Return (X, Y) of the center of cell containing provided text 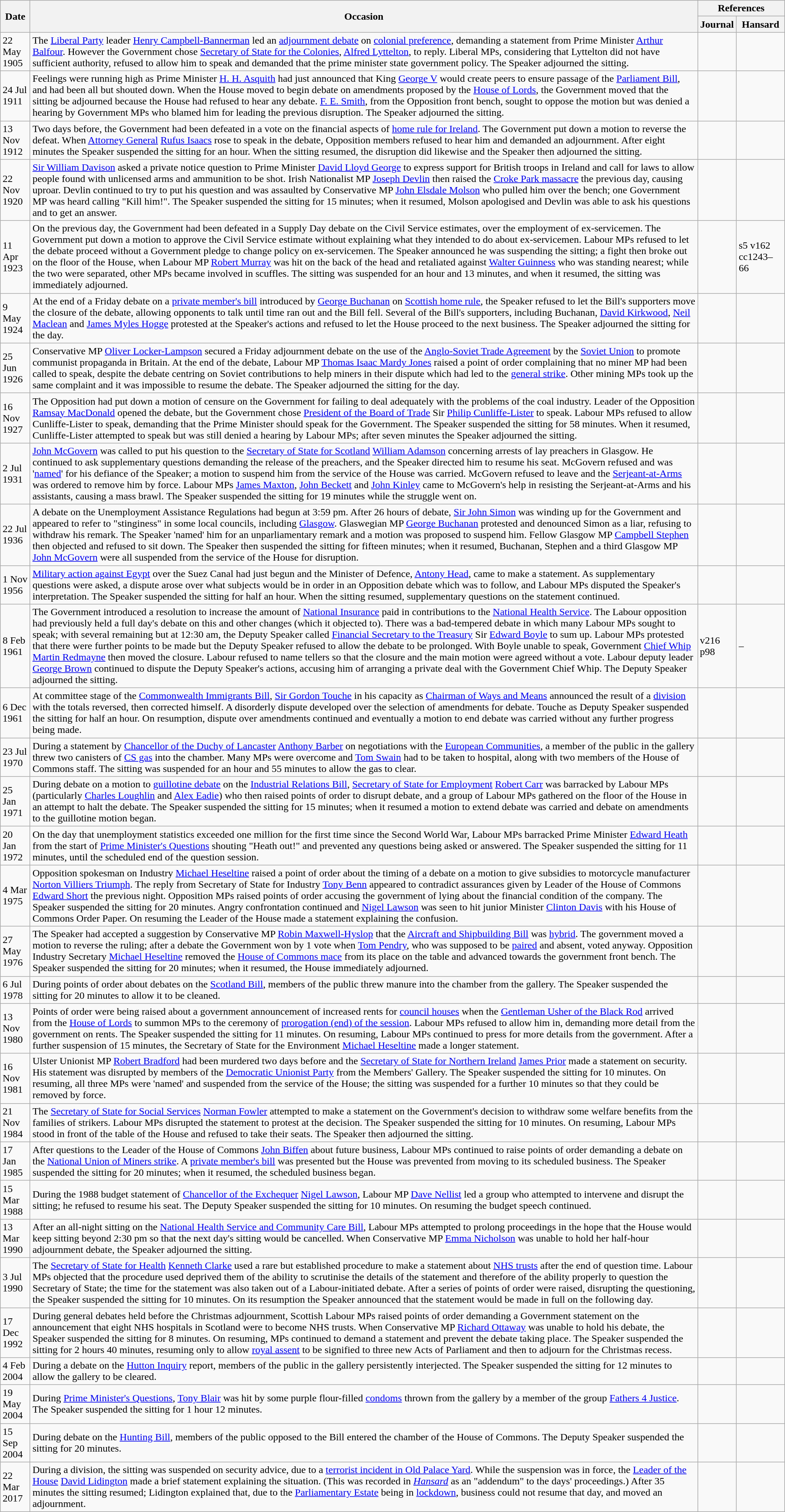
16 Nov 1927 (15, 418)
4 Mar 1975 (15, 896)
17 Dec 1992 (15, 1333)
25 Jan 1971 (15, 802)
23 Jul 1970 (15, 757)
v216 p98 (717, 646)
– (761, 646)
4 Feb 2004 (15, 1371)
2 Jul 1931 (15, 473)
19 May 2004 (15, 1404)
24 Jul 1911 (15, 96)
6 Dec 1961 (15, 713)
27 May 1976 (15, 951)
22 Jul 1936 (15, 535)
8 Feb 1961 (15, 646)
Journal (717, 24)
25 Jun 1926 (15, 368)
Date (15, 16)
22 Mar 2017 (15, 1487)
9 May 1924 (15, 318)
References (741, 8)
s5 v162 cc1243–66 (761, 257)
21 Nov 1984 (15, 1122)
13 Nov 1980 (15, 1028)
Hansard (761, 24)
20 Jan 1972 (15, 846)
Occasion (364, 16)
11 Apr 1923 (15, 257)
17 Jan 1985 (15, 1161)
13 Nov 1912 (15, 140)
1 Nov 1956 (15, 585)
22 May 1905 (15, 52)
15 Sep 2004 (15, 1443)
15 Mar 1988 (15, 1200)
3 Jul 1990 (15, 1282)
16 Nov 1981 (15, 1078)
22 Nov 1920 (15, 190)
6 Jul 1978 (15, 990)
13 Mar 1990 (15, 1238)
